Capture the cell that displays the provided text and extract its (X, Y) central coordinate. 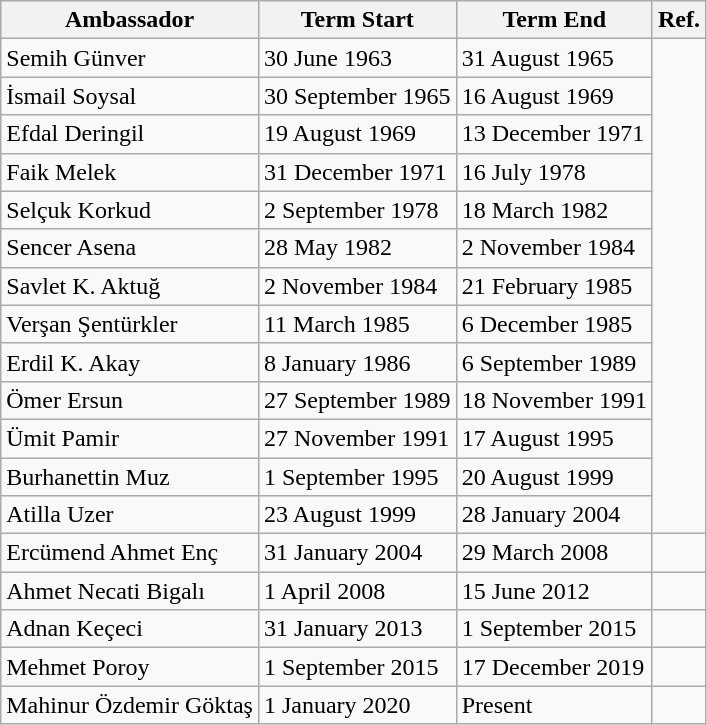
15 June 2012 (554, 591)
21 February 1985 (554, 286)
31 August 1965 (554, 58)
1 September 1995 (357, 477)
Faik Melek (130, 172)
Ambassador (130, 20)
31 January 2013 (357, 629)
Erdil K. Akay (130, 362)
6 December 1985 (554, 324)
8 January 1986 (357, 362)
27 November 1991 (357, 438)
18 November 1991 (554, 400)
20 August 1999 (554, 477)
Mahinur Özdemir Göktaş (130, 705)
29 March 2008 (554, 553)
Ercümend Ahmet Enç (130, 553)
Sencer Asena (130, 248)
Mehmet Poroy (130, 667)
Burhanettin Muz (130, 477)
Term Start (357, 20)
13 December 1971 (554, 134)
31 December 1971 (357, 172)
Selçuk Korkud (130, 210)
28 May 1982 (357, 248)
Atilla Uzer (130, 515)
İsmail Soysal (130, 96)
27 September 1989 (357, 400)
17 December 2019 (554, 667)
30 June 1963 (357, 58)
30 September 1965 (357, 96)
28 January 2004 (554, 515)
23 August 1999 (357, 515)
Present (554, 705)
1 April 2008 (357, 591)
Ref. (678, 20)
Term End (554, 20)
19 August 1969 (357, 134)
Semih Günver (130, 58)
18 March 1982 (554, 210)
Ümit Pamir (130, 438)
Savlet K. Aktuğ (130, 286)
Ahmet Necati Bigalı (130, 591)
11 March 1985 (357, 324)
16 July 1978 (554, 172)
1 January 2020 (357, 705)
Adnan Keçeci (130, 629)
17 August 1995 (554, 438)
Efdal Deringil (130, 134)
Ömer Ersun (130, 400)
Verşan Şentürkler (130, 324)
31 January 2004 (357, 553)
2 September 1978 (357, 210)
6 September 1989 (554, 362)
16 August 1969 (554, 96)
